Detect which cell encompasses the target text, then output its (x, y) center coordinate. 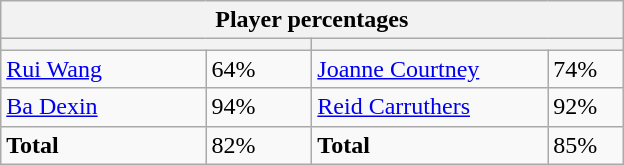
Reid Carruthers (430, 107)
Player percentages (312, 20)
74% (586, 69)
Rui Wang (104, 69)
85% (586, 145)
Joanne Courtney (430, 69)
82% (259, 145)
92% (586, 107)
94% (259, 107)
64% (259, 69)
Ba Dexin (104, 107)
